Output the [x, y] coordinate of the center of the cell containing the given text.  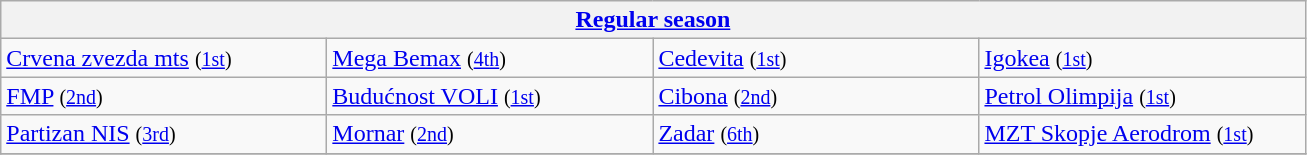
MZT Skopje Aerodrom (1st) [1142, 134]
Crvena zvezda mts (1st) [164, 58]
FMP (2nd) [164, 96]
Partizan NIS (3rd) [164, 134]
Cedevita (1st) [816, 58]
Petrol Olimpija (1st) [1142, 96]
Zadar (6th) [816, 134]
Mega Bemax (4th) [490, 58]
Regular season [653, 20]
Cibona (2nd) [816, 96]
Budućnost VOLI (1st) [490, 96]
Igokea (1st) [1142, 58]
Mornar (2nd) [490, 134]
